Detect which cell encompasses the target text, then output its [x, y] center coordinate. 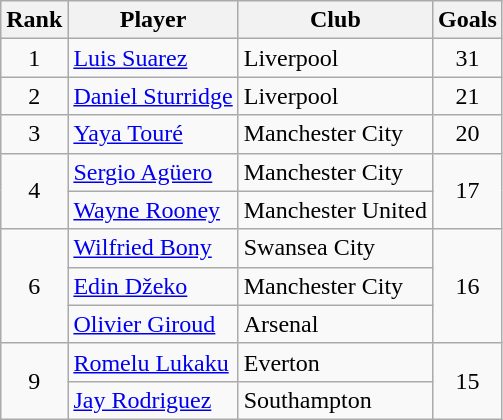
15 [468, 381]
17 [468, 191]
Wilfried Bony [153, 248]
9 [34, 381]
Swansea City [335, 248]
Daniel Sturridge [153, 96]
Sergio Agüero [153, 172]
Yaya Touré [153, 134]
Edin Džeko [153, 286]
Romelu Lukaku [153, 362]
31 [468, 58]
Rank [34, 20]
Wayne Rooney [153, 210]
Player [153, 20]
16 [468, 286]
6 [34, 286]
Arsenal [335, 324]
20 [468, 134]
Everton [335, 362]
1 [34, 58]
Southampton [335, 400]
Goals [468, 20]
3 [34, 134]
2 [34, 96]
Jay Rodriguez [153, 400]
Olivier Giroud [153, 324]
Manchester United [335, 210]
Luis Suarez [153, 58]
21 [468, 96]
4 [34, 191]
Club [335, 20]
